Locate the cell with the specified text and output its [X, Y] center coordinate. 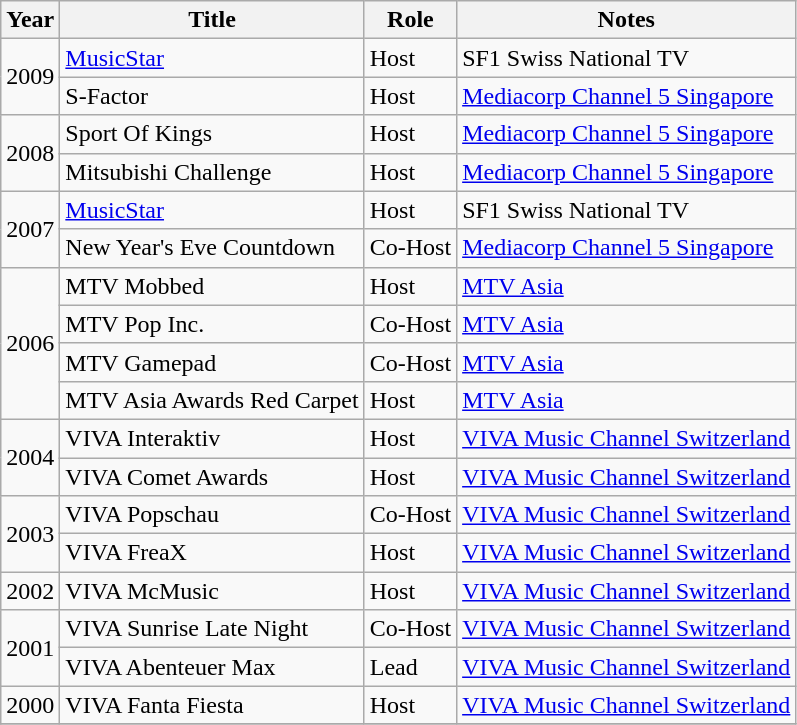
2002 [30, 591]
2004 [30, 457]
VIVA McMusic [212, 591]
S-Factor [212, 96]
2009 [30, 77]
MTV Mobbed [212, 286]
MTV Asia Awards Red Carpet [212, 400]
Year [30, 20]
VIVA Interaktiv [212, 438]
VIVA Comet Awards [212, 477]
Sport Of Kings [212, 134]
Role [410, 20]
2008 [30, 153]
VIVA Popschau [212, 515]
2007 [30, 229]
Title [212, 20]
VIVA Fanta Fiesta [212, 705]
MTV Pop Inc. [212, 324]
MTV Gamepad [212, 362]
New Year's Eve Countdown [212, 248]
2003 [30, 534]
Mitsubishi Challenge [212, 172]
Notes [626, 20]
VIVA FreaX [212, 553]
Lead [410, 667]
2001 [30, 648]
VIVA Abenteuer Max [212, 667]
2006 [30, 343]
VIVA Sunrise Late Night [212, 629]
2000 [30, 705]
